Return the (X, Y) coordinate for the center point of the cell that contains the specified text.  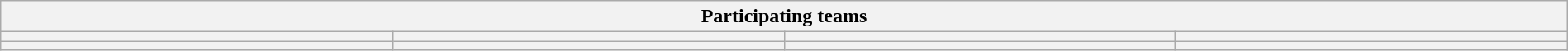
Participating teams (784, 16)
